Locate the cell with the specified text and output its [x, y] center coordinate. 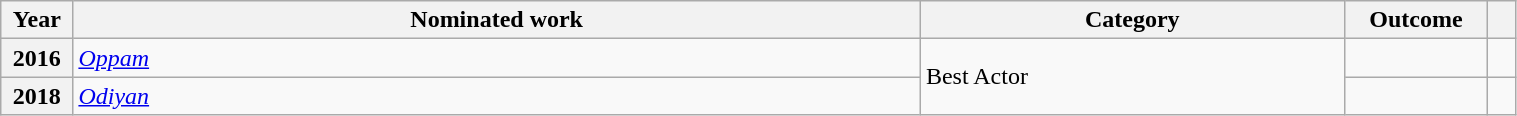
Best Actor [1132, 77]
Nominated work [496, 20]
Odiyan [496, 96]
Year [37, 20]
Oppam [496, 58]
2018 [37, 96]
Outcome [1416, 20]
Category [1132, 20]
2016 [37, 58]
